From the cell containing the given text, extract its center point as (X, Y) coordinate. 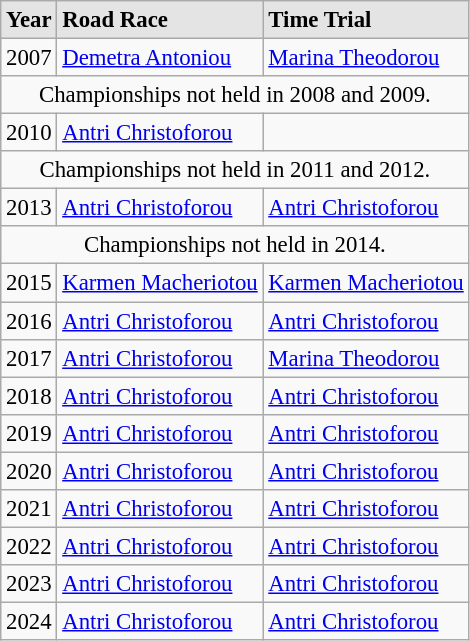
2022 (29, 546)
2007 (29, 58)
Demetra Antoniou (160, 58)
2018 (29, 396)
2013 (29, 208)
2017 (29, 358)
2010 (29, 133)
2020 (29, 471)
2016 (29, 321)
Championships not held in 2014. (235, 245)
2023 (29, 584)
Road Race (160, 20)
2019 (29, 433)
Year (29, 20)
Time Trial (366, 20)
Championships not held in 2011 and 2012. (235, 170)
Championships not held in 2008 and 2009. (235, 95)
2024 (29, 621)
2015 (29, 283)
2021 (29, 509)
